Identify which cell holds the provided text, then report its (X, Y) central coordinate. 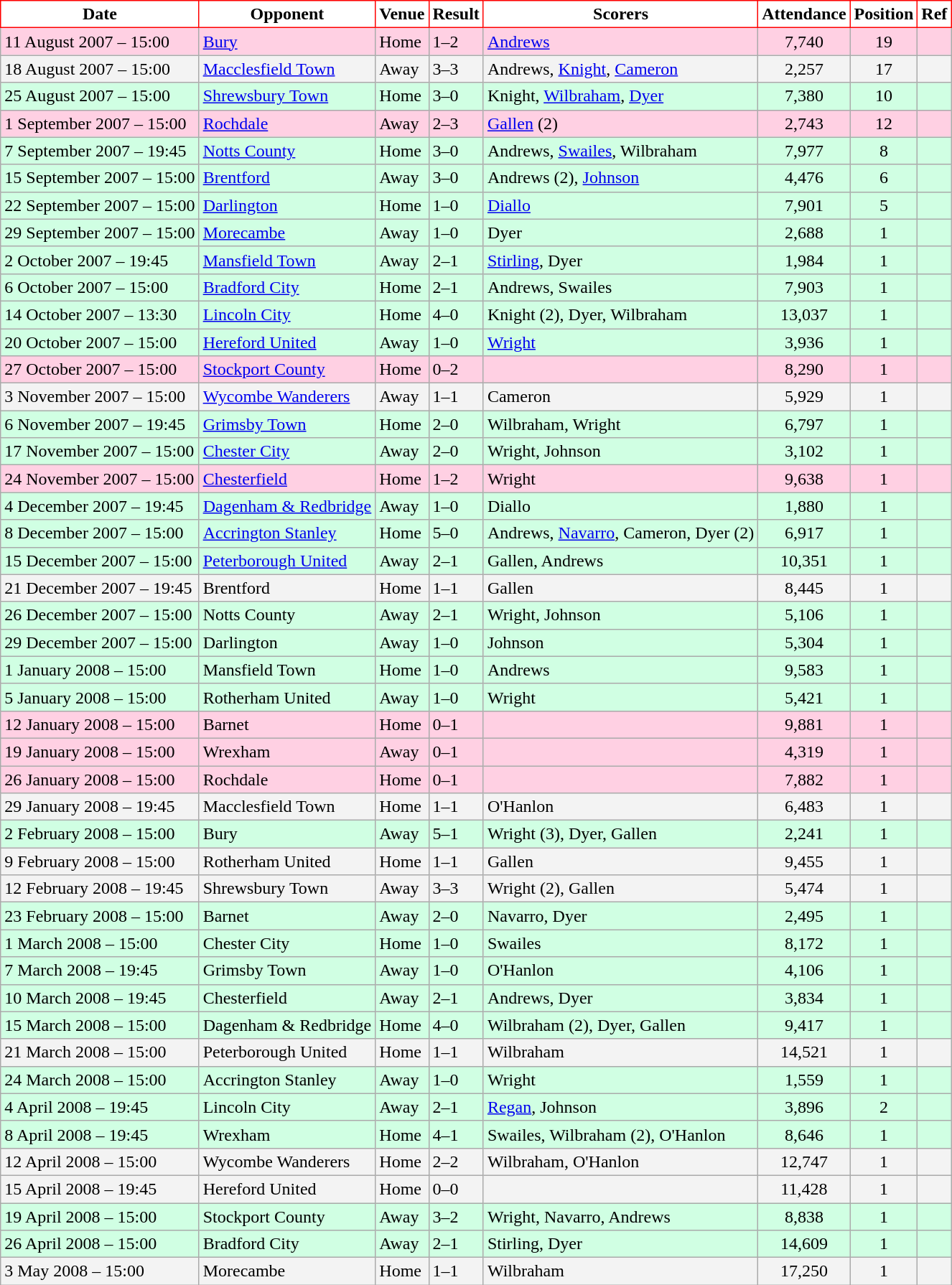
3–2 (456, 1217)
6 (884, 178)
5,106 (804, 615)
2–2 (456, 1162)
Johnson (620, 642)
4 April 2008 – 19:45 (100, 1107)
Wright (2), Gallen (620, 889)
7,882 (804, 779)
4,319 (804, 752)
2 October 2007 – 19:45 (100, 260)
15 April 2008 – 19:45 (100, 1189)
6 November 2007 – 19:45 (100, 424)
1 March 2008 – 15:00 (100, 943)
Swailes, Wilbraham (2), O'Hanlon (620, 1134)
25 August 2007 – 15:00 (100, 96)
8 December 2007 – 15:00 (100, 533)
0–0 (456, 1189)
Cameron (620, 397)
6,483 (804, 807)
27 October 2007 – 15:00 (100, 370)
Scorers (620, 14)
1,559 (804, 1080)
Regan, Johnson (620, 1107)
8,445 (804, 588)
6 October 2007 – 15:00 (100, 287)
26 December 2007 – 15:00 (100, 615)
4,106 (804, 971)
12 February 2008 – 19:45 (100, 889)
8,838 (804, 1217)
17 November 2007 – 15:00 (100, 452)
4 December 2007 – 19:45 (100, 506)
Wilbraham, O'Hanlon (620, 1162)
18 August 2007 – 15:00 (100, 69)
Knight (2), Dyer, Wilbraham (620, 314)
10 (884, 96)
Swailes (620, 943)
22 September 2007 – 15:00 (100, 205)
7,903 (804, 287)
11 August 2007 – 15:00 (100, 42)
6,797 (804, 424)
10 March 2008 – 19:45 (100, 998)
Wright (3), Dyer, Gallen (620, 834)
Opponent (287, 14)
1,880 (804, 506)
7,380 (804, 96)
7,740 (804, 42)
19 (884, 42)
19 April 2008 – 15:00 (100, 1217)
5–0 (456, 533)
Attendance (804, 14)
12 January 2008 – 15:00 (100, 724)
Andrews, Knight, Cameron (620, 69)
3,834 (804, 998)
8,172 (804, 943)
10,351 (804, 561)
7 March 2008 – 19:45 (100, 971)
9,638 (804, 479)
29 January 2008 – 19:45 (100, 807)
2–3 (456, 123)
9,583 (804, 670)
9,417 (804, 1025)
7 September 2007 – 19:45 (100, 151)
12 April 2008 – 15:00 (100, 1162)
24 November 2007 – 15:00 (100, 479)
5 (884, 205)
Wilbraham (2), Dyer, Gallen (620, 1025)
26 April 2008 – 15:00 (100, 1244)
26 January 2008 – 15:00 (100, 779)
5,929 (804, 397)
15 September 2007 – 15:00 (100, 178)
5,421 (804, 697)
Venue (402, 14)
3,102 (804, 452)
5 January 2008 – 15:00 (100, 697)
15 March 2008 – 15:00 (100, 1025)
7,901 (804, 205)
3,936 (804, 342)
14 October 2007 – 13:30 (100, 314)
Navarro, Dyer (620, 916)
Dyer (620, 233)
17 (884, 69)
Andrews, Navarro, Cameron, Dyer (2) (620, 533)
23 February 2008 – 15:00 (100, 916)
Andrews, Swailes (620, 287)
Result (456, 14)
2,257 (804, 69)
8 (884, 151)
4–1 (456, 1134)
1 January 2008 – 15:00 (100, 670)
Andrews, Dyer (620, 998)
1,984 (804, 260)
2 (884, 1107)
21 March 2008 – 15:00 (100, 1052)
2,743 (804, 123)
15 December 2007 – 15:00 (100, 561)
Position (884, 14)
Andrews (2), Johnson (620, 178)
8,646 (804, 1134)
5–1 (456, 834)
Wilbraham, Wright (620, 424)
Andrews, Swailes, Wilbraham (620, 151)
7,977 (804, 151)
21 December 2007 – 19:45 (100, 588)
3,896 (804, 1107)
8,290 (804, 370)
13,037 (804, 314)
19 January 2008 – 15:00 (100, 752)
9,881 (804, 724)
Wright, Navarro, Andrews (620, 1217)
0–2 (456, 370)
3 November 2007 – 15:00 (100, 397)
12,747 (804, 1162)
2,688 (804, 233)
24 March 2008 – 15:00 (100, 1080)
2,495 (804, 916)
29 December 2007 – 15:00 (100, 642)
14,609 (804, 1244)
2,241 (804, 834)
5,304 (804, 642)
2 February 2008 – 15:00 (100, 834)
3 May 2008 – 15:00 (100, 1271)
Date (100, 14)
4,476 (804, 178)
1 September 2007 – 15:00 (100, 123)
6,917 (804, 533)
11,428 (804, 1189)
14,521 (804, 1052)
Ref (935, 14)
12 (884, 123)
5,474 (804, 889)
9 February 2008 – 15:00 (100, 861)
Knight, Wilbraham, Dyer (620, 96)
8 April 2008 – 19:45 (100, 1134)
9,455 (804, 861)
29 September 2007 – 15:00 (100, 233)
Gallen, Andrews (620, 561)
17,250 (804, 1271)
20 October 2007 – 15:00 (100, 342)
Gallen (2) (620, 123)
